Locate the cell with the specified text and output its [x, y] center coordinate. 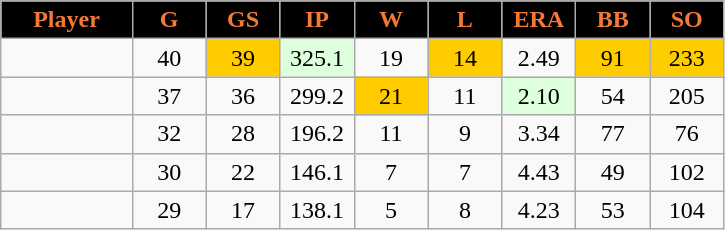
BB [613, 20]
GS [243, 20]
22 [243, 172]
102 [687, 172]
9 [465, 134]
299.2 [317, 96]
53 [613, 210]
36 [243, 96]
2.49 [539, 58]
Player [66, 20]
54 [613, 96]
49 [613, 172]
40 [169, 58]
91 [613, 58]
29 [169, 210]
233 [687, 58]
ERA [539, 20]
3.34 [539, 134]
32 [169, 134]
G [169, 20]
19 [391, 58]
IP [317, 20]
37 [169, 96]
5 [391, 210]
325.1 [317, 58]
8 [465, 210]
146.1 [317, 172]
4.43 [539, 172]
30 [169, 172]
SO [687, 20]
17 [243, 210]
205 [687, 96]
196.2 [317, 134]
W [391, 20]
4.23 [539, 210]
39 [243, 58]
28 [243, 134]
104 [687, 210]
L [465, 20]
138.1 [317, 210]
77 [613, 134]
21 [391, 96]
76 [687, 134]
2.10 [539, 96]
14 [465, 58]
